Extract the (x, y) coordinate from the center of the cell holding the provided text.  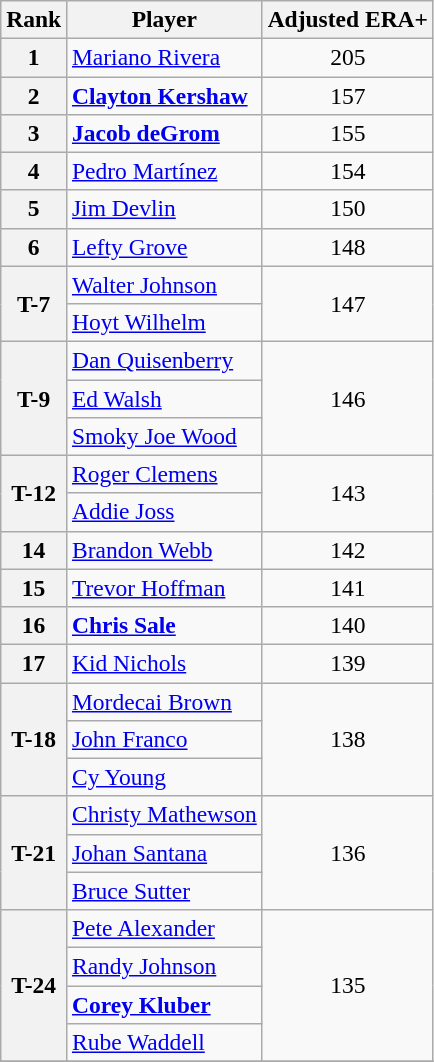
Bruce Sutter (165, 891)
Addie Joss (165, 512)
Dan Quisenberry (165, 360)
2 (34, 95)
15 (34, 588)
140 (348, 625)
Jacob deGrom (165, 133)
T-7 (34, 304)
5 (34, 209)
143 (348, 493)
Lefty Grove (165, 247)
Clayton Kershaw (165, 95)
141 (348, 588)
Brandon Webb (165, 550)
14 (34, 550)
T-18 (34, 739)
Pete Alexander (165, 928)
Randy Johnson (165, 966)
Walter Johnson (165, 285)
T-12 (34, 493)
Corey Kluber (165, 1004)
Chris Sale (165, 625)
16 (34, 625)
4 (34, 171)
Johan Santana (165, 853)
139 (348, 663)
Mordecai Brown (165, 701)
150 (348, 209)
157 (348, 95)
T-24 (34, 985)
138 (348, 739)
155 (348, 133)
Kid Nichols (165, 663)
Cy Young (165, 777)
Rank (34, 19)
T-21 (34, 853)
3 (34, 133)
6 (34, 247)
Ed Walsh (165, 398)
T-9 (34, 398)
205 (348, 57)
Mariano Rivera (165, 57)
Christy Mathewson (165, 815)
John Franco (165, 739)
146 (348, 398)
154 (348, 171)
Hoyt Wilhelm (165, 322)
Trevor Hoffman (165, 588)
Roger Clemens (165, 474)
Smoky Joe Wood (165, 436)
142 (348, 550)
Player (165, 19)
17 (34, 663)
136 (348, 853)
1 (34, 57)
Rube Waddell (165, 1042)
Jim Devlin (165, 209)
148 (348, 247)
Adjusted ERA+ (348, 19)
135 (348, 985)
147 (348, 304)
Pedro Martínez (165, 171)
